For the text-containing cell, return its midpoint in (X, Y) coordinate format. 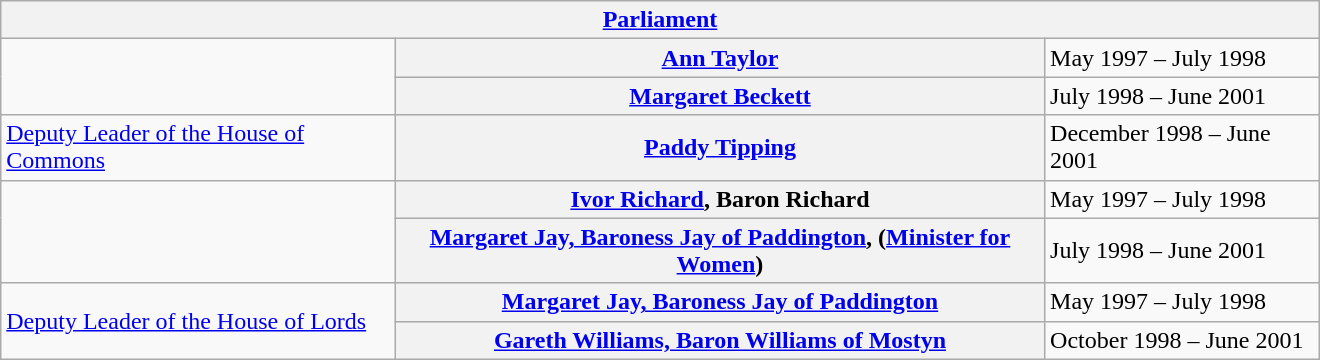
Deputy Leader of the House of Lords (198, 321)
October 1998 – June 2001 (1182, 340)
Margaret Jay, Baroness Jay of Paddington (720, 302)
Ivor Richard, Baron Richard (720, 199)
Margaret Beckett (720, 96)
Deputy Leader of the House of Commons (198, 148)
Paddy Tipping (720, 148)
Margaret Jay, Baroness Jay of Paddington, (Minister for Women) (720, 250)
Gareth Williams, Baron Williams of Mostyn (720, 340)
Parliament (660, 20)
December 1998 – June 2001 (1182, 148)
Ann Taylor (720, 58)
